Return [X, Y] of the center of cell containing provided text 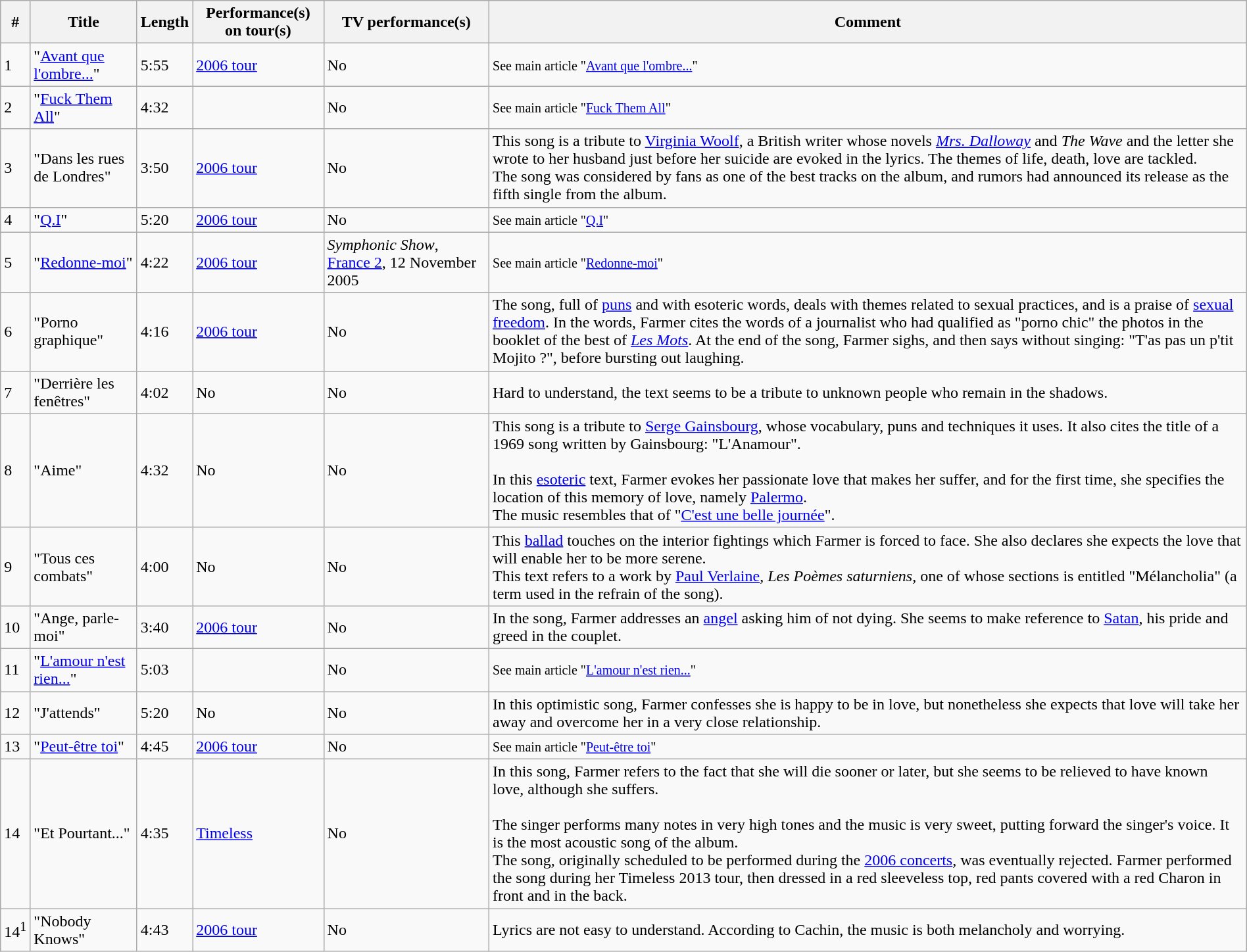
8 [16, 471]
Comment [868, 22]
See main article "Fuck Them All" [868, 108]
Performance(s) on tour(s) [258, 22]
4:45 [164, 747]
"Dans les rues de Londres" [84, 168]
3:40 [164, 627]
See main article "L'amour n'est rien..." [868, 669]
4:00 [164, 567]
14 [16, 834]
5 [16, 262]
6 [16, 331]
4:02 [164, 392]
1 [16, 64]
141 [16, 930]
2 [16, 108]
5:03 [164, 669]
10 [16, 627]
In the song, Farmer addresses an angel asking him of not dying. She seems to make reference to Satan, his pride and greed in the couplet. [868, 627]
"Fuck Them All" [84, 108]
"Peut-être toi" [84, 747]
Lyrics are not easy to understand. According to Cachin, the music is both melancholy and worrying. [868, 930]
See main article "Q.I" [868, 220]
4:22 [164, 262]
Title [84, 22]
Length [164, 22]
"Tous ces combats" [84, 567]
"Et Pourtant..." [84, 834]
11 [16, 669]
"Porno graphique" [84, 331]
4:16 [164, 331]
Hard to understand, the text seems to be a tribute to unknown people who remain in the shadows. [868, 392]
4 [16, 220]
# [16, 22]
Timeless [258, 834]
3:50 [164, 168]
"Derrière les fenêtres" [84, 392]
See main article "Avant que l'ombre..." [868, 64]
4:43 [164, 930]
"Nobody Knows" [84, 930]
Symphonic Show, France 2, 12 November 2005 [406, 262]
"Ange, parle-moi" [84, 627]
"J'attends" [84, 713]
3 [16, 168]
9 [16, 567]
5:55 [164, 64]
TV performance(s) [406, 22]
See main article "Redonne-moi" [868, 262]
13 [16, 747]
"Avant que l'ombre..." [84, 64]
4:35 [164, 834]
See main article "Peut-être toi" [868, 747]
"Q.I" [84, 220]
"Aime" [84, 471]
7 [16, 392]
12 [16, 713]
"L'amour n'est rien..." [84, 669]
"Redonne-moi" [84, 262]
